Return the (x, y) coordinate for the center point of the cell that contains the specified text.  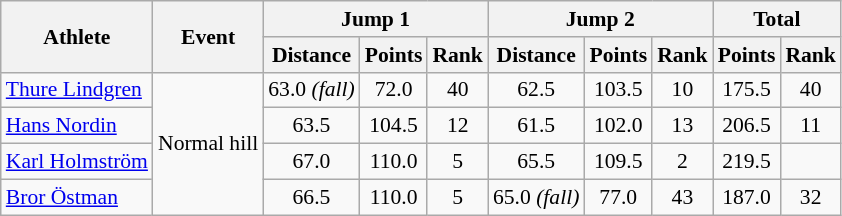
Event (208, 36)
77.0 (618, 197)
Total (777, 19)
Athlete (77, 36)
62.5 (536, 90)
Karl Holmström (77, 162)
32 (810, 197)
Thure Lindgren (77, 90)
Bror Östman (77, 197)
Jump 1 (376, 19)
102.0 (618, 126)
187.0 (747, 197)
109.5 (618, 162)
Hans Nordin (77, 126)
104.5 (394, 126)
Jump 2 (600, 19)
66.5 (311, 197)
67.0 (311, 162)
12 (458, 126)
65.5 (536, 162)
13 (682, 126)
175.5 (747, 90)
43 (682, 197)
11 (810, 126)
63.0 (fall) (311, 90)
61.5 (536, 126)
72.0 (394, 90)
65.0 (fall) (536, 197)
63.5 (311, 126)
10 (682, 90)
219.5 (747, 162)
103.5 (618, 90)
2 (682, 162)
206.5 (747, 126)
Normal hill (208, 143)
